Extract the (X, Y) coordinate from the center of the cell holding the provided text.  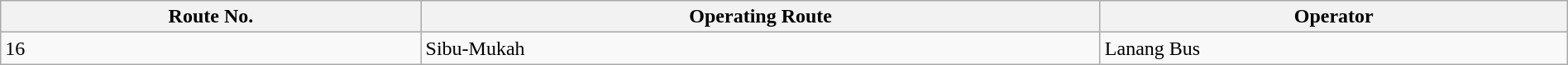
Operator (1333, 17)
Lanang Bus (1333, 48)
Operating Route (761, 17)
Sibu-Mukah (761, 48)
16 (211, 48)
Route No. (211, 17)
